For the text-containing cell, return its midpoint in [X, Y] coordinate format. 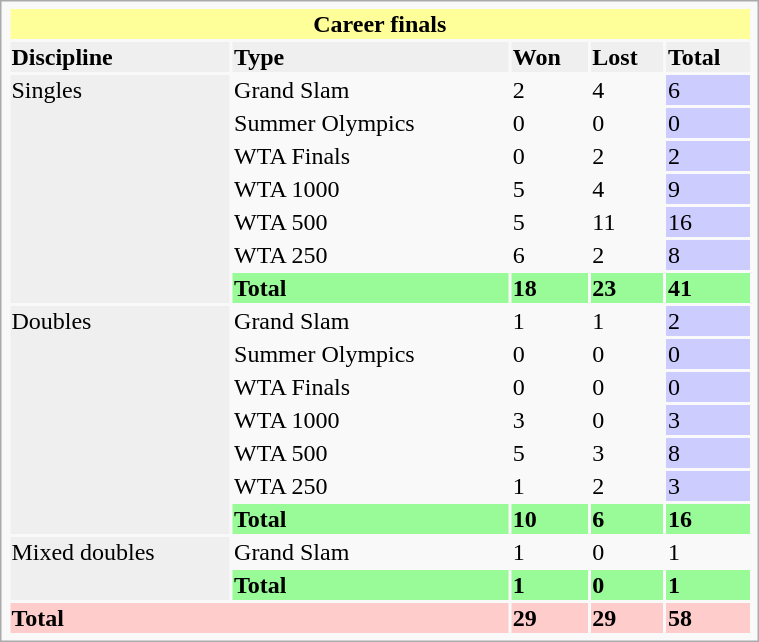
Lost [628, 57]
Discipline [120, 57]
Type [371, 57]
11 [628, 222]
58 [708, 618]
10 [550, 519]
9 [708, 189]
41 [708, 288]
18 [550, 288]
Mixed doubles [120, 568]
Won [550, 57]
Doubles [120, 420]
23 [628, 288]
Career finals [380, 24]
Singles [120, 189]
